Identify which cell holds the provided text, then report its [X, Y] central coordinate. 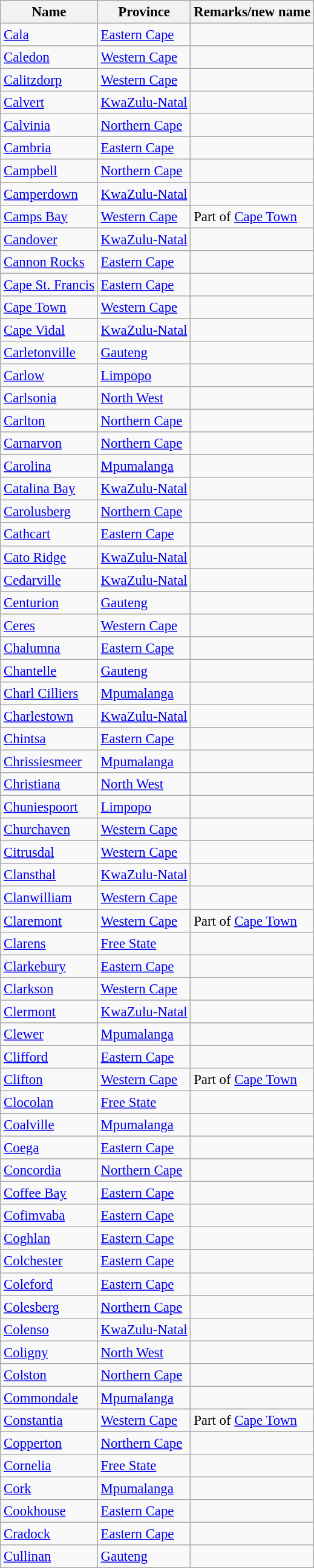
Cedarville [50, 580]
Cato Ridge [50, 557]
Colchester [50, 1262]
Coghlan [50, 1239]
Campbell [50, 171]
Cape Vidal [50, 330]
Carletonville [50, 353]
Cookhouse [50, 1511]
Carnarvon [50, 444]
Candover [50, 239]
Catalina Bay [50, 489]
Clarkson [50, 989]
Carlton [50, 421]
Carlsonia [50, 398]
Coffee Bay [50, 1193]
Copperton [50, 1443]
Charlestown [50, 716]
Calvinia [50, 126]
Constantia [50, 1421]
Clarkebury [50, 966]
Colston [50, 1375]
Commondale [50, 1398]
Clanwilliam [50, 898]
Charl Cilliers [50, 694]
Clarens [50, 943]
Camperdown [50, 194]
Citrusdal [50, 853]
Cape St. Francis [50, 285]
Centurion [50, 602]
Chintsa [50, 739]
Cala [50, 35]
Chalumna [50, 648]
Province [144, 12]
Carolina [50, 466]
Colenso [50, 1329]
Ceres [50, 625]
Clifford [50, 1057]
Christiana [50, 784]
Cradock [50, 1534]
Camps Bay [50, 216]
Cullinan [50, 1557]
Cambria [50, 148]
Cathcart [50, 535]
Cannon Rocks [50, 262]
Cape Town [50, 308]
Cofimvaba [50, 1216]
Caledon [50, 57]
Remarks/new name [252, 12]
Churchaven [50, 830]
Chantelle [50, 671]
Calitzdorp [50, 80]
Concordia [50, 1170]
Coega [50, 1148]
Coleford [50, 1284]
Coligny [50, 1352]
Clansthal [50, 876]
Coalville [50, 1125]
Colesberg [50, 1307]
Chrissiesmeer [50, 762]
Clewer [50, 1034]
Cork [50, 1489]
Clifton [50, 1080]
Clermont [50, 1011]
Claremont [50, 921]
Clocolan [50, 1102]
Cornelia [50, 1466]
Name [50, 12]
Carolusberg [50, 512]
Carlow [50, 375]
Calvert [50, 103]
Chuniespoort [50, 807]
